Provide the (X, Y) coordinate of the cell's center where the given text is located.  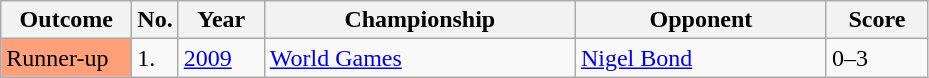
Runner-up (66, 58)
0–3 (876, 58)
Opponent (700, 20)
No. (155, 20)
Championship (420, 20)
2009 (221, 58)
1. (155, 58)
Score (876, 20)
Year (221, 20)
Nigel Bond (700, 58)
Outcome (66, 20)
World Games (420, 58)
